Output the [x, y] coordinate of the center of the cell containing the given text.  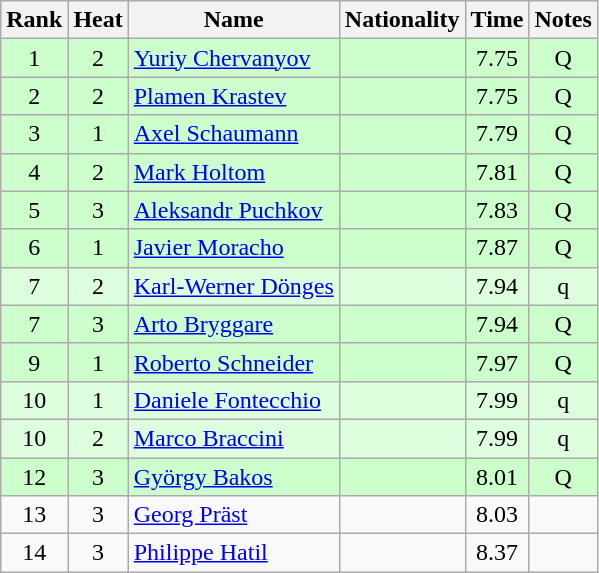
Name [234, 20]
5 [34, 210]
Time [497, 20]
Mark Holtom [234, 172]
Arto Bryggare [234, 324]
Marco Braccini [234, 438]
Yuriy Chervanyov [234, 58]
8.01 [497, 477]
György Bakos [234, 477]
Rank [34, 20]
Roberto Schneider [234, 362]
7.83 [497, 210]
Aleksandr Puchkov [234, 210]
8.03 [497, 515]
Heat [98, 20]
Axel Schaumann [234, 134]
7.81 [497, 172]
7.97 [497, 362]
9 [34, 362]
Nationality [402, 20]
14 [34, 553]
8.37 [497, 553]
Notes [563, 20]
Philippe Hatil [234, 553]
Georg Präst [234, 515]
6 [34, 248]
4 [34, 172]
12 [34, 477]
Daniele Fontecchio [234, 400]
13 [34, 515]
Plamen Krastev [234, 96]
7.79 [497, 134]
7.87 [497, 248]
Karl-Werner Dönges [234, 286]
Javier Moracho [234, 248]
